Extract the (X, Y) coordinate from the center of the cell holding the provided text.  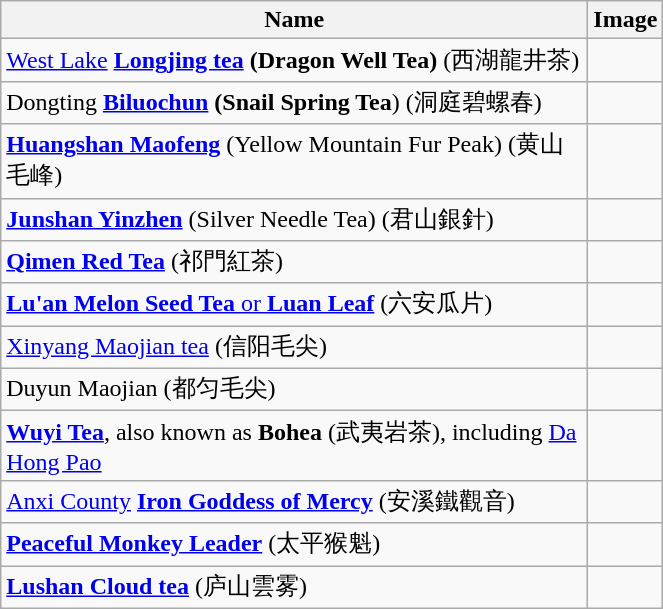
Junshan Yinzhen (Silver Needle Tea) (君山銀針) (294, 220)
Image (626, 20)
Lu'an Melon Seed Tea or Luan Leaf (六安瓜片) (294, 304)
Name (294, 20)
Wuyi Tea, also known as Bohea (武夷岩茶), including Da Hong Pao (294, 446)
Qimen Red Tea (祁門紅茶) (294, 262)
Anxi County Iron Goddess of Mercy (安溪鐵觀音) (294, 502)
Xinyang Maojian tea (信阳毛尖) (294, 348)
Dongting Biluochun (Snail Spring Tea) (洞庭碧螺春) (294, 102)
Peaceful Monkey Leader (太平猴魁) (294, 544)
Huangshan Maofeng (Yellow Mountain Fur Peak) (黄山毛峰) (294, 161)
Duyun Maojian (都匀毛尖) (294, 390)
Lushan Cloud tea (庐山雲雾) (294, 588)
West Lake Longjing tea (Dragon Well Tea) (西湖龍井茶) (294, 60)
